Scan for the cell matching the given text and deliver its [X, Y] coordinate at center. 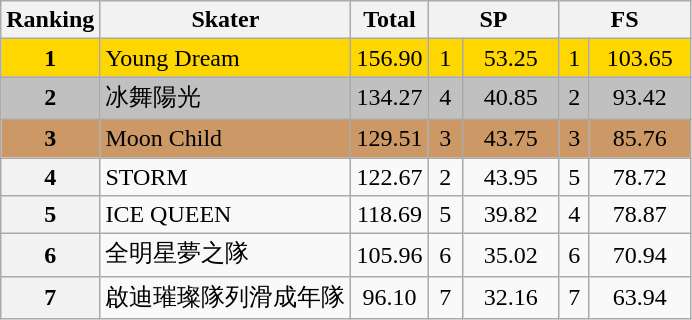
63.94 [640, 298]
Young Dream [226, 58]
134.27 [390, 98]
129.51 [390, 138]
53.25 [510, 58]
全明星夢之隊 [226, 256]
78.87 [640, 215]
Moon Child [226, 138]
35.02 [510, 256]
93.42 [640, 98]
40.85 [510, 98]
SP [494, 20]
STORM [226, 177]
Ranking [50, 20]
ICE QUEEN [226, 215]
39.82 [510, 215]
Skater [226, 20]
啟迪璀璨隊列滑成年隊 [226, 298]
70.94 [640, 256]
85.76 [640, 138]
32.16 [510, 298]
103.65 [640, 58]
118.69 [390, 215]
冰舞陽光 [226, 98]
FS [624, 20]
122.67 [390, 177]
43.75 [510, 138]
96.10 [390, 298]
Total [390, 20]
43.95 [510, 177]
78.72 [640, 177]
156.90 [390, 58]
105.96 [390, 256]
